Return (x, y) of the center of cell containing provided text 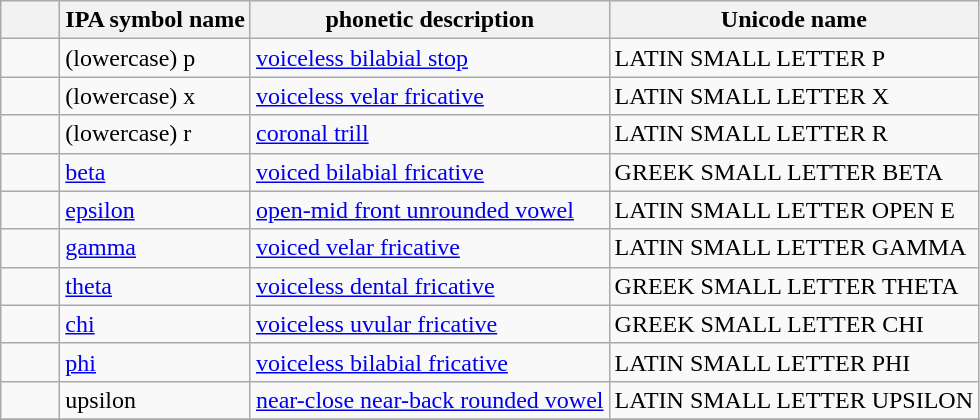
(lowercase) x (156, 96)
LATIN SMALL LETTER OPEN E (794, 210)
upsilon (156, 400)
open-mid front unrounded vowel (430, 210)
LATIN SMALL LETTER X (794, 96)
chi (156, 324)
beta (156, 172)
voiced bilabial fricative (430, 172)
voiceless uvular fricative (430, 324)
GREEK SMALL LETTER BETA (794, 172)
gamma (156, 248)
coronal trill (430, 134)
IPA symbol name (156, 20)
voiceless bilabial stop (430, 58)
(lowercase) p (156, 58)
phi (156, 362)
LATIN SMALL LETTER R (794, 134)
LATIN SMALL LETTER P (794, 58)
theta (156, 286)
LATIN SMALL LETTER UPSILON (794, 400)
near-close near-back rounded vowel (430, 400)
LATIN SMALL LETTER GAMMA (794, 248)
(lowercase) r (156, 134)
phonetic description (430, 20)
epsilon (156, 210)
voiceless velar fricative (430, 96)
voiced velar fricative (430, 248)
Unicode name (794, 20)
GREEK SMALL LETTER CHI (794, 324)
voiceless dental fricative (430, 286)
GREEK SMALL LETTER THETA (794, 286)
voiceless bilabial fricative (430, 362)
LATIN SMALL LETTER PHI (794, 362)
